Pinpoint the cell where the given text exists, returning its [x, y] midpoint coordinate. 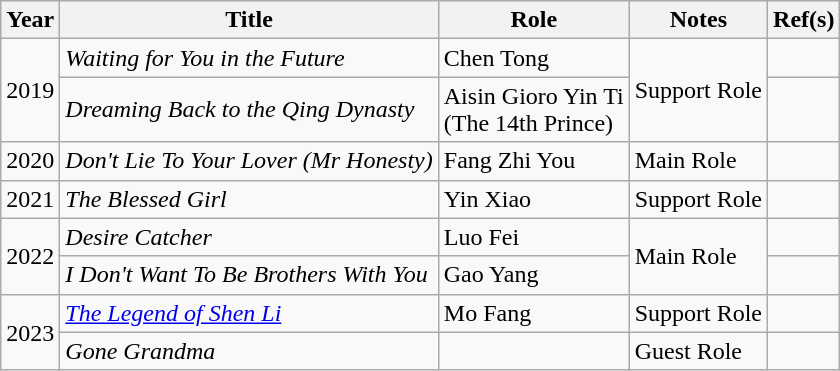
2019 [30, 90]
Desire Catcher [249, 237]
Aisin Gioro Yin Ti(The 14th Prince) [534, 110]
Year [30, 20]
Mo Fang [534, 313]
2021 [30, 199]
Gao Yang [534, 275]
Yin Xiao [534, 199]
Notes [698, 20]
Luo Fei [534, 237]
Gone Grandma [249, 351]
Waiting for You in the Future [249, 58]
2020 [30, 161]
The Legend of Shen Li [249, 313]
I Don't Want To Be Brothers With You [249, 275]
Chen Tong [534, 58]
The Blessed Girl [249, 199]
Dreaming Back to the Qing Dynasty [249, 110]
Title [249, 20]
Don't Lie To Your Lover (Mr Honesty) [249, 161]
2022 [30, 256]
Ref(s) [804, 20]
Role [534, 20]
Fang Zhi You [534, 161]
Guest Role [698, 351]
2023 [30, 332]
